Detect which cell encompasses the target text, then output its [X, Y] center coordinate. 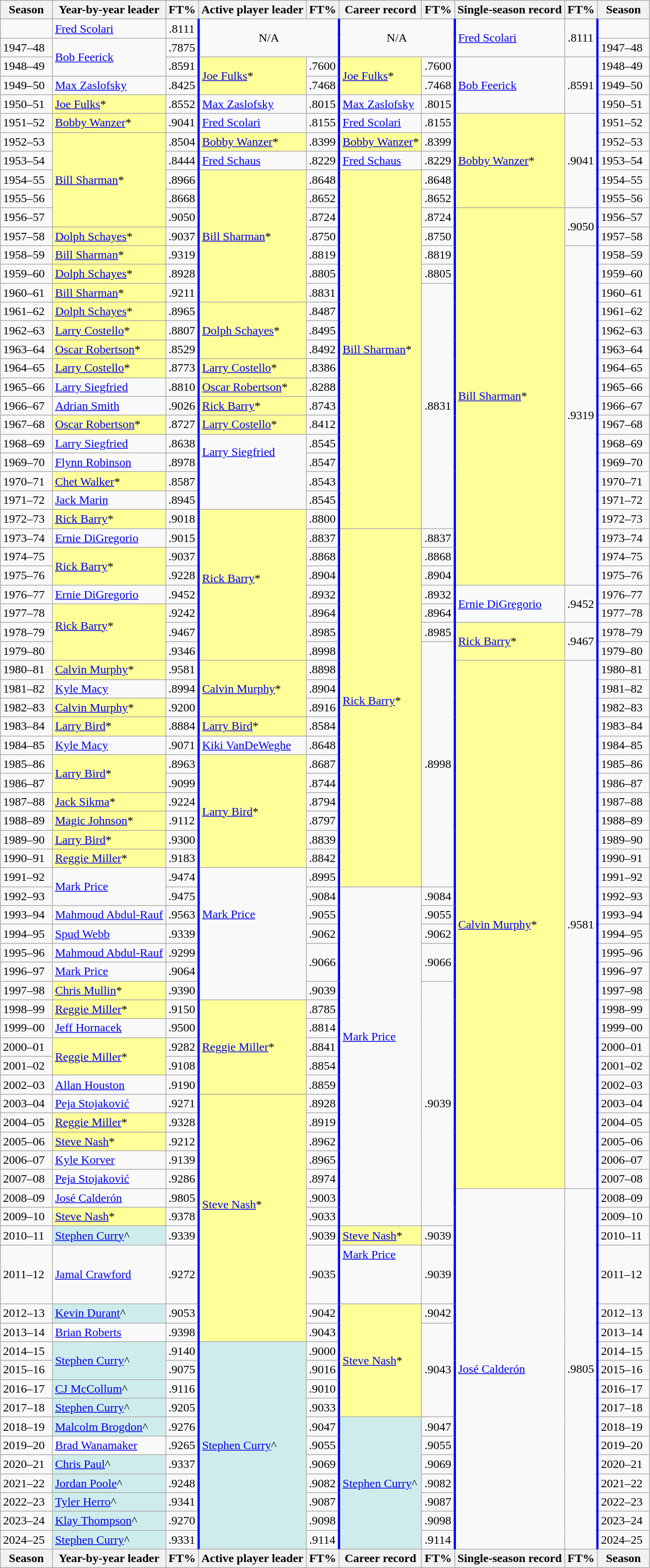
.9016 [323, 1370]
.8743 [323, 406]
Klay Thompson^ [109, 1521]
.9299 [182, 953]
.9390 [182, 990]
CJ McCollum^ [109, 1389]
.8495 [323, 330]
.9064 [182, 972]
.9140 [182, 1351]
.8638 [182, 443]
.9116 [182, 1389]
.9272 [182, 1274]
.9205 [182, 1407]
.8584 [323, 726]
.9224 [182, 802]
.9346 [182, 651]
.8945 [182, 500]
.8529 [182, 349]
.9053 [182, 1313]
.8963 [182, 764]
.8552 [182, 104]
.9563 [182, 915]
Jack Marin [109, 500]
.8800 [323, 519]
.8794 [323, 802]
.8916 [323, 707]
Brad Wanamaker [109, 1445]
Malcolm Brogdon^ [109, 1426]
.8444 [182, 161]
.9271 [182, 1103]
.8727 [182, 425]
.8492 [323, 349]
.9398 [182, 1332]
.8668 [182, 198]
.9190 [182, 1084]
Chet Walker* [109, 481]
.8839 [323, 840]
.9282 [182, 1047]
.8797 [323, 820]
Magic Johnson* [109, 820]
.8842 [323, 859]
.8814 [323, 1028]
.9286 [182, 1179]
.9026 [182, 406]
.9242 [182, 613]
.8386 [323, 368]
Flynn Robinson [109, 462]
.8587 [182, 481]
.9108 [182, 1066]
.9228 [182, 576]
.9300 [182, 840]
.9341 [182, 1502]
.8854 [323, 1066]
.8884 [182, 726]
.9337 [182, 1464]
.8841 [323, 1047]
.9010 [323, 1389]
.9276 [182, 1426]
.8773 [182, 368]
.8995 [323, 877]
.9183 [182, 859]
Chris Mullin* [109, 990]
.9211 [182, 293]
.9500 [182, 1028]
.8966 [182, 179]
.8962 [323, 1141]
.8859 [323, 1084]
.8744 [323, 783]
.9200 [182, 707]
.8288 [323, 387]
.8547 [323, 462]
.9003 [323, 1198]
Jordan Poole^ [109, 1483]
.8412 [323, 425]
.8543 [323, 481]
.9075 [182, 1370]
.9212 [182, 1141]
.8810 [182, 387]
.9248 [182, 1483]
Jamal Crawford [109, 1274]
.9270 [182, 1521]
.8898 [323, 670]
Allan Houston [109, 1084]
.9474 [182, 877]
.8785 [323, 1009]
.8687 [323, 764]
.8978 [182, 462]
Jack Sikma* [109, 802]
Brian Roberts [109, 1332]
Kyle Korver [109, 1160]
.8487 [323, 312]
.9331 [182, 1540]
Adrian Smith [109, 406]
.8919 [323, 1122]
.7875 [182, 48]
.8807 [182, 330]
.9139 [182, 1160]
Spud Webb [109, 934]
.9018 [182, 519]
Tyler Herro^ [109, 1502]
.9475 [182, 896]
Jeff Hornacek [109, 1028]
.9328 [182, 1122]
.9112 [182, 820]
.9071 [182, 745]
Chris Paul^ [109, 1464]
.8974 [323, 1179]
.9015 [182, 538]
.9000 [323, 1351]
.8504 [182, 142]
.9150 [182, 1009]
.8425 [182, 85]
.9099 [182, 783]
.8994 [182, 689]
Kevin Durant^ [109, 1313]
Kiki VanDeWeghe [252, 745]
.9378 [182, 1217]
.9035 [323, 1274]
.9265 [182, 1445]
